Return [x, y] of the center of cell containing provided text 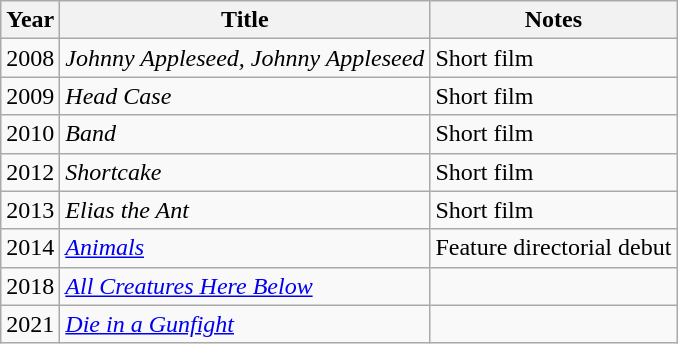
Johnny Appleseed, Johnny Appleseed [245, 58]
All Creatures Here Below [245, 286]
Die in a Gunfight [245, 324]
Notes [554, 20]
Animals [245, 248]
2012 [30, 172]
2021 [30, 324]
Shortcake [245, 172]
2009 [30, 96]
Feature directorial debut [554, 248]
Year [30, 20]
2008 [30, 58]
2010 [30, 134]
Head Case [245, 96]
2014 [30, 248]
Title [245, 20]
Band [245, 134]
2018 [30, 286]
2013 [30, 210]
Elias the Ant [245, 210]
